From the cell containing the given text, extract its center point as (X, Y) coordinate. 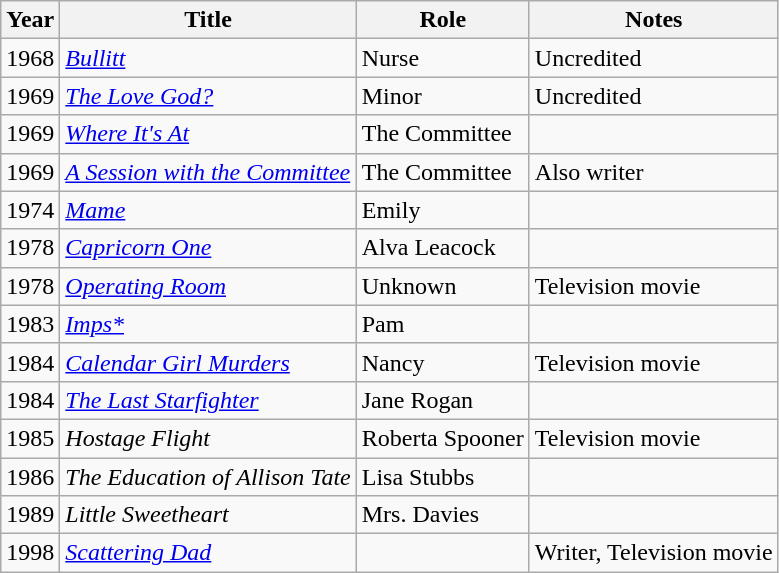
Mame (208, 210)
1986 (30, 477)
Capricorn One (208, 248)
Mrs. Davies (442, 515)
Scattering Dad (208, 553)
Pam (442, 324)
The Love God? (208, 96)
Operating Room (208, 286)
Imps* (208, 324)
Role (442, 20)
Lisa Stubbs (442, 477)
1974 (30, 210)
Little Sweetheart (208, 515)
Bullitt (208, 58)
Year (30, 20)
The Education of Allison Tate (208, 477)
1998 (30, 553)
Alva Leacock (442, 248)
Minor (442, 96)
Where It's At (208, 134)
1968 (30, 58)
Also writer (654, 172)
The Last Starfighter (208, 400)
Nurse (442, 58)
A Session with the Committee (208, 172)
Emily (442, 210)
Notes (654, 20)
Calendar Girl Murders (208, 362)
1983 (30, 324)
Jane Rogan (442, 400)
1989 (30, 515)
1985 (30, 438)
Roberta Spooner (442, 438)
Unknown (442, 286)
Nancy (442, 362)
Title (208, 20)
Hostage Flight (208, 438)
Writer, Television movie (654, 553)
